Return the [X, Y] coordinate for the center point of the cell that contains the specified text.  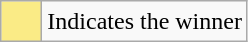
Indicates the winner [145, 22]
